Capture the cell that displays the provided text and extract its (x, y) central coordinate. 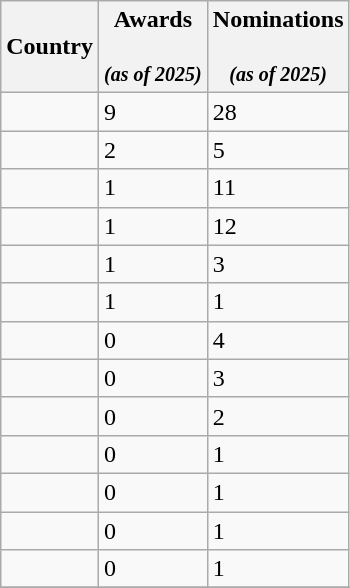
12 (278, 226)
9 (152, 112)
Nominations(as of 2025) (278, 47)
Country (50, 47)
11 (278, 188)
28 (278, 112)
5 (278, 150)
4 (278, 340)
Awards(as of 2025) (152, 47)
